Provide the [x, y] coordinate of the cell's center where the given text is located.  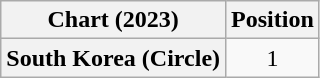
1 [273, 58]
Chart (2023) [114, 20]
South Korea (Circle) [114, 58]
Position [273, 20]
